Provide the (x, y) coordinate of the cell's center where the given text is located.  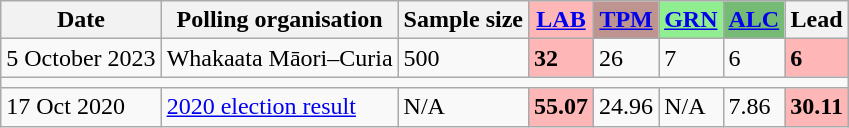
32 (560, 58)
Whakaata Māori–Curia (280, 58)
TPM (626, 20)
Lead (817, 20)
GRN (691, 20)
Date (81, 20)
Polling organisation (280, 20)
7 (691, 58)
Sample size (463, 20)
24.96 (626, 107)
2020 election result (280, 107)
7.86 (754, 107)
LAB (560, 20)
5 October 2023 (81, 58)
30.11 (817, 107)
17 Oct 2020 (81, 107)
55.07 (560, 107)
26 (626, 58)
500 (463, 58)
ALC (754, 20)
